Return (X, Y) of the center of cell containing provided text 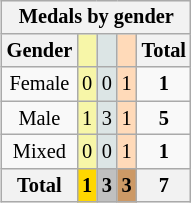
5 (164, 118)
7 (164, 185)
Gender (40, 51)
Medals by gender (96, 17)
Female (40, 84)
Male (40, 118)
Mixed (40, 152)
